From the cell containing the given text, extract its center point as (x, y) coordinate. 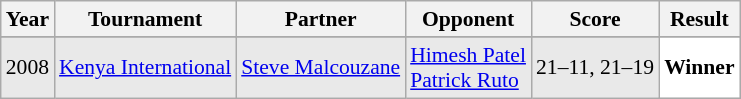
2008 (28, 68)
Tournament (145, 19)
Winner (700, 68)
Result (700, 19)
Himesh Patel Patrick Ruto (468, 68)
Partner (320, 19)
Year (28, 19)
21–11, 21–19 (595, 68)
Score (595, 19)
Opponent (468, 19)
Steve Malcouzane (320, 68)
Kenya International (145, 68)
